Provide the (x, y) coordinate of the cell's center where the given text is located.  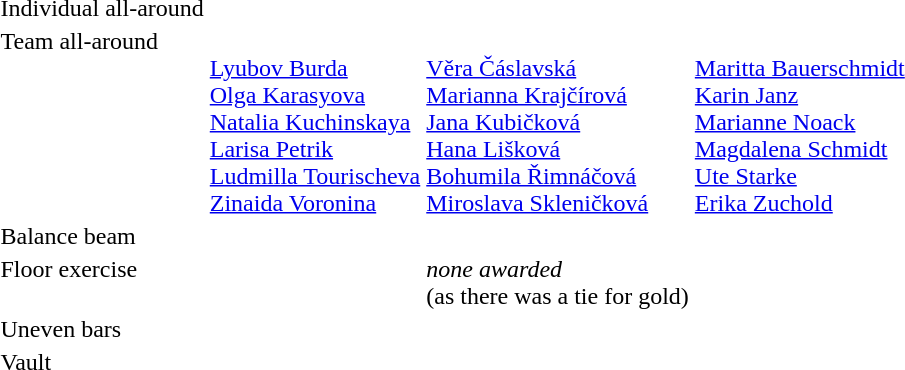
none awarded(as there was a tie for gold) (558, 282)
Věra ČáslavskáMarianna KrajčírováJana KubičkováHana LiškováBohumila ŘimnáčováMiroslava Skleničková (558, 122)
Lyubov BurdaOlga KarasyovaNatalia KuchinskayaLarisa PetrikLudmilla TourischevaZinaida Voronina (314, 122)
